Find where the given text appears and provide that cell's center as (x, y) coordinate. 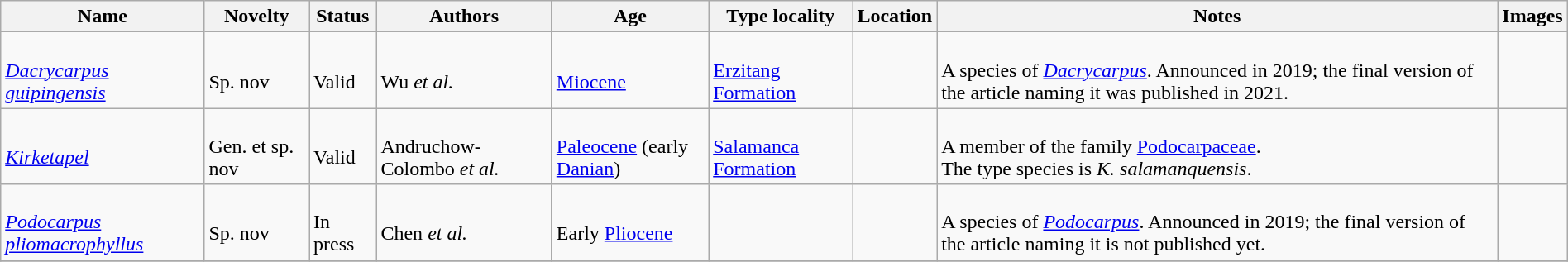
Andruchow-Colombo et al. (464, 146)
Authors (464, 17)
Novelty (256, 17)
Wu et al. (464, 70)
Location (895, 17)
Erzitang Formation (781, 70)
Early Pliocene (630, 222)
Age (630, 17)
Paleocene (early Danian) (630, 146)
Chen et al. (464, 222)
Notes (1217, 17)
A member of the family Podocarpaceae. The type species is K. salamanquensis. (1217, 146)
Gen. et sp. nov (256, 146)
Type locality (781, 17)
In press (342, 222)
A species of Podocarpus. Announced in 2019; the final version of the article naming it is not published yet. (1217, 222)
Dacrycarpus guipingensis (103, 70)
Salamanca Formation (781, 146)
Miocene (630, 70)
A species of Dacrycarpus. Announced in 2019; the final version of the article naming it was published in 2021. (1217, 70)
Status (342, 17)
Kirketapel (103, 146)
Name (103, 17)
Podocarpus pliomacrophyllus (103, 222)
Images (1532, 17)
